Provide the [X, Y] coordinate of the cell's center where the given text is located.  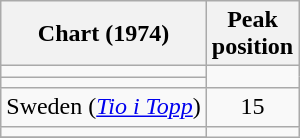
Peak position [252, 34]
15 [252, 107]
Sweden (Tio i Topp) [104, 107]
Chart (1974) [104, 34]
